Provide the [x, y] coordinate of the cell's center where the given text is located.  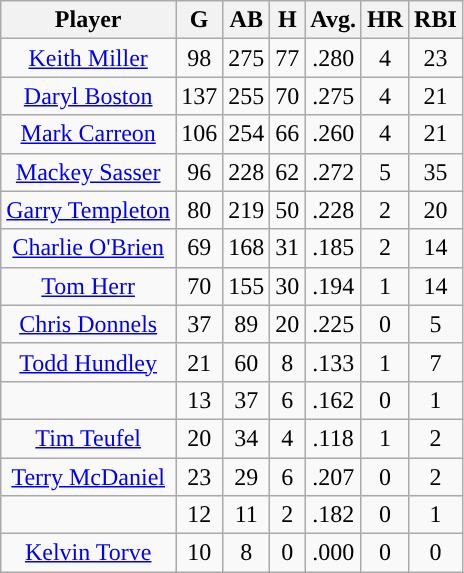
50 [288, 210]
Keith Miller [88, 58]
7 [436, 362]
Tim Teufel [88, 438]
35 [436, 172]
.207 [334, 477]
12 [200, 515]
.272 [334, 172]
Charlie O'Brien [88, 248]
.185 [334, 248]
228 [246, 172]
255 [246, 96]
Daryl Boston [88, 96]
275 [246, 58]
62 [288, 172]
168 [246, 248]
.228 [334, 210]
137 [200, 96]
RBI [436, 20]
Avg. [334, 20]
Tom Herr [88, 286]
.182 [334, 515]
Garry Templeton [88, 210]
.260 [334, 134]
10 [200, 553]
Todd Hundley [88, 362]
Kelvin Torve [88, 553]
H [288, 20]
89 [246, 324]
96 [200, 172]
69 [200, 248]
31 [288, 248]
219 [246, 210]
29 [246, 477]
.118 [334, 438]
.275 [334, 96]
98 [200, 58]
Mark Carreon [88, 134]
HR [384, 20]
Chris Donnels [88, 324]
Mackey Sasser [88, 172]
G [200, 20]
60 [246, 362]
80 [200, 210]
.000 [334, 553]
66 [288, 134]
106 [200, 134]
.162 [334, 400]
155 [246, 286]
34 [246, 438]
AB [246, 20]
Player [88, 20]
Terry McDaniel [88, 477]
13 [200, 400]
.225 [334, 324]
11 [246, 515]
254 [246, 134]
.280 [334, 58]
77 [288, 58]
.133 [334, 362]
30 [288, 286]
.194 [334, 286]
